Return (x, y) of the center of cell containing provided text 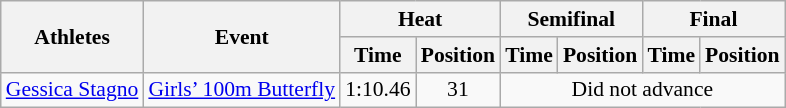
Heat (420, 19)
Final (713, 19)
31 (458, 90)
Semifinal (571, 19)
Gessica Stagno (72, 90)
Athletes (72, 36)
Did not advance (642, 90)
1:10.46 (378, 90)
Event (242, 36)
Girls’ 100m Butterfly (242, 90)
